From the cell containing the given text, extract its center point as (x, y) coordinate. 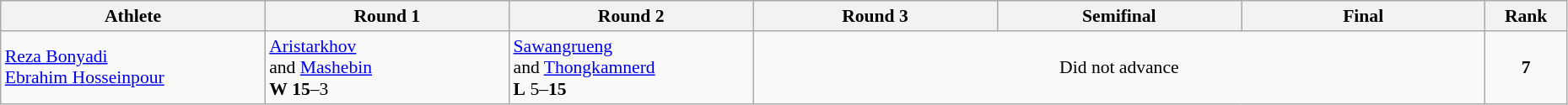
7 (1526, 67)
Round 1 (386, 16)
Round 2 (631, 16)
Did not advance (1119, 67)
Final (1363, 16)
Reza BonyadiEbrahim Hosseinpour (133, 67)
Rank (1526, 16)
Aristarkhovand MashebinW 15–3 (386, 67)
Athlete (133, 16)
Round 3 (876, 16)
Sawangruengand ThongkamnerdL 5–15 (631, 67)
Semifinal (1118, 16)
